Search for the cell housing the specified text and yield its (x, y) center coordinate. 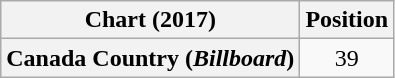
Canada Country (Billboard) (150, 58)
Position (347, 20)
Chart (2017) (150, 20)
39 (347, 58)
